Return the (x, y) coordinate for the center point of the cell that contains the specified text.  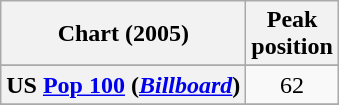
Chart (2005) (124, 34)
Peakposition (292, 34)
US Pop 100 (Billboard) (124, 85)
62 (292, 85)
